Find where the given text appears and provide that cell's center as (x, y) coordinate. 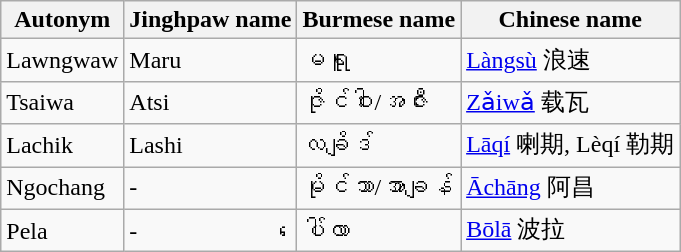
Burmese name (379, 20)
Lachik (62, 146)
ပေါ်လာ (379, 230)
မရူ (379, 60)
Lawngwaw (62, 60)
မိုင်သာ/အာချန် (379, 188)
Làngsù 浪速 (570, 60)
Bōlā 波拉 (570, 230)
Pela (62, 230)
လချိဒ် (379, 146)
Tsaiwa (62, 102)
Lāqí 喇期, Lèqí 勒期 (570, 146)
Lashi (210, 146)
Maru (210, 60)
ဇိုင်ဝါး/အဇီး (379, 102)
Jinghpaw name (210, 20)
Zǎiwǎ 载瓦 (570, 102)
Āchāng 阿昌 (570, 188)
Atsi (210, 102)
Ngochang (62, 188)
Autonym (62, 20)
Chinese name (570, 20)
